Scan for the cell matching the given text and deliver its (X, Y) coordinate at center. 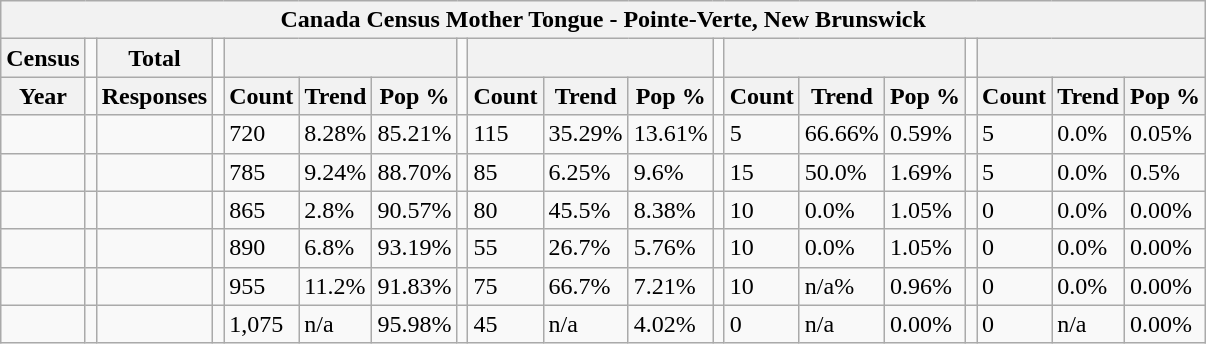
Responses (154, 96)
55 (506, 248)
1,075 (262, 324)
890 (262, 248)
88.70% (414, 172)
91.83% (414, 286)
Total (154, 58)
13.61% (670, 134)
95.98% (414, 324)
6.25% (586, 172)
45.5% (586, 210)
75 (506, 286)
865 (262, 210)
1.69% (924, 172)
26.7% (586, 248)
0.59% (924, 134)
35.29% (586, 134)
720 (262, 134)
0.5% (1164, 172)
4.02% (670, 324)
6.8% (336, 248)
9.6% (670, 172)
8.28% (336, 134)
2.8% (336, 210)
115 (506, 134)
66.66% (842, 134)
85.21% (414, 134)
50.0% (842, 172)
7.21% (670, 286)
93.19% (414, 248)
8.38% (670, 210)
80 (506, 210)
785 (262, 172)
15 (762, 172)
0.96% (924, 286)
955 (262, 286)
Canada Census Mother Tongue - Pointe-Verte, New Brunswick (604, 20)
n/a% (842, 286)
0.05% (1164, 134)
66.7% (586, 286)
11.2% (336, 286)
45 (506, 324)
85 (506, 172)
90.57% (414, 210)
Census (43, 58)
5.76% (670, 248)
Year (43, 96)
9.24% (336, 172)
